Return (x, y) of the center of cell containing provided text 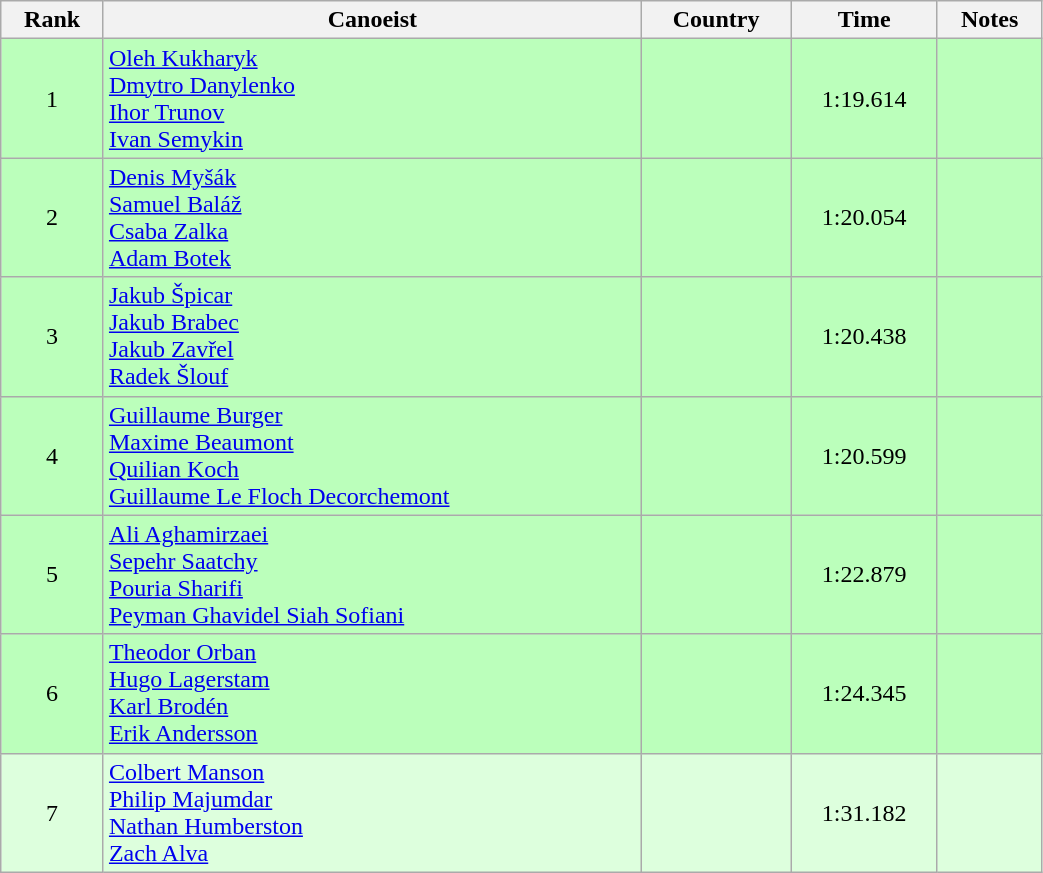
1:22.879 (864, 574)
1:20.599 (864, 456)
1:19.614 (864, 98)
Guillaume BurgerMaxime BeaumontQuilian KochGuillaume Le Floch Decorchemont (372, 456)
3 (52, 336)
1:20.054 (864, 218)
Oleh KukharykDmytro DanylenkoIhor TrunovIvan Semykin (372, 98)
Denis MyšákSamuel BalážCsaba ZalkaAdam Botek (372, 218)
2 (52, 218)
7 (52, 812)
Rank (52, 20)
1 (52, 98)
Time (864, 20)
Notes (990, 20)
1:24.345 (864, 694)
Colbert MansonPhilip MajumdarNathan HumberstonZach Alva (372, 812)
Canoeist (372, 20)
4 (52, 456)
1:31.182 (864, 812)
5 (52, 574)
Country (716, 20)
6 (52, 694)
Jakub ŠpicarJakub BrabecJakub ZavřelRadek Šlouf (372, 336)
1:20.438 (864, 336)
Ali AghamirzaeiSepehr SaatchyPouria SharifiPeyman Ghavidel Siah Sofiani (372, 574)
Theodor OrbanHugo LagerstamKarl BrodénErik Andersson (372, 694)
